Determine the (X, Y) coordinate at the center of the cell enclosing the given text.  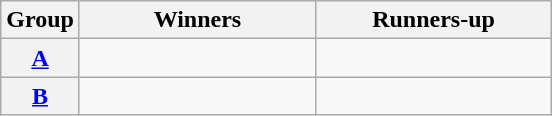
Runners-up (433, 20)
Winners (197, 20)
A (40, 58)
Group (40, 20)
B (40, 96)
